Determine the (x, y) coordinate at the center of the cell enclosing the given text.  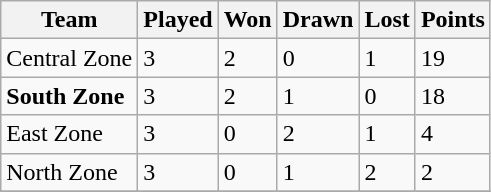
Played (178, 20)
North Zone (70, 172)
Points (452, 20)
4 (452, 134)
Won (248, 20)
19 (452, 58)
East Zone (70, 134)
Team (70, 20)
South Zone (70, 96)
Lost (387, 20)
18 (452, 96)
Central Zone (70, 58)
Drawn (318, 20)
